From the cell containing the given text, extract its center point as (X, Y) coordinate. 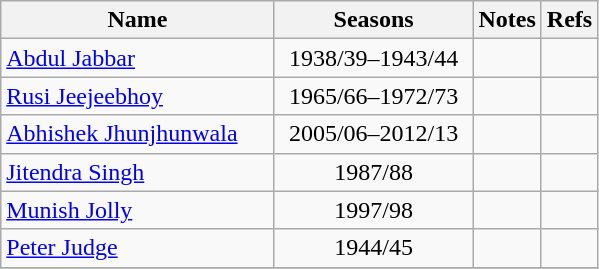
Name (138, 20)
Munish Jolly (138, 210)
Notes (507, 20)
Seasons (374, 20)
Abdul Jabbar (138, 58)
1938/39–1943/44 (374, 58)
Abhishek Jhunjhunwala (138, 134)
Peter Judge (138, 248)
Refs (569, 20)
1944/45 (374, 248)
2005/06–2012/13 (374, 134)
1965/66–1972/73 (374, 96)
1987/88 (374, 172)
Rusi Jeejeebhoy (138, 96)
Jitendra Singh (138, 172)
1997/98 (374, 210)
